Locate the cell with the specified text and output its (X, Y) center coordinate. 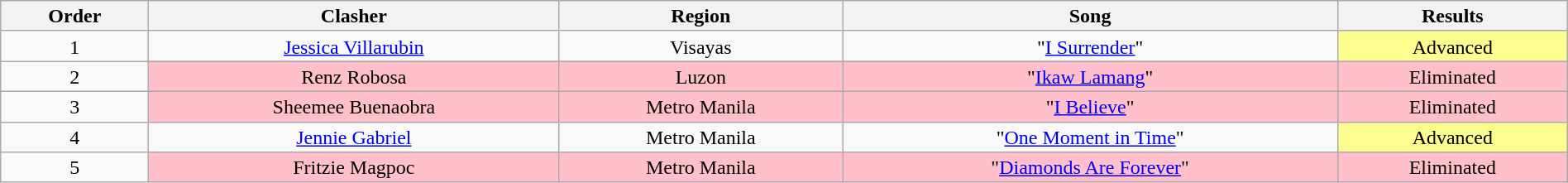
"I Believe" (1090, 106)
"I Surrender" (1090, 46)
Luzon (701, 76)
Sheemee Buenaobra (354, 106)
"One Moment in Time" (1090, 137)
Song (1090, 17)
"Ikaw Lamang" (1090, 76)
5 (74, 167)
Jennie Gabriel (354, 137)
Order (74, 17)
1 (74, 46)
Jessica Villarubin (354, 46)
Visayas (701, 46)
2 (74, 76)
Clasher (354, 17)
Fritzie Magpoc (354, 167)
Region (701, 17)
Renz Robosa (354, 76)
4 (74, 137)
"Diamonds Are Forever" (1090, 167)
Results (1452, 17)
3 (74, 106)
